Locate the cell with the specified text and output its (X, Y) center coordinate. 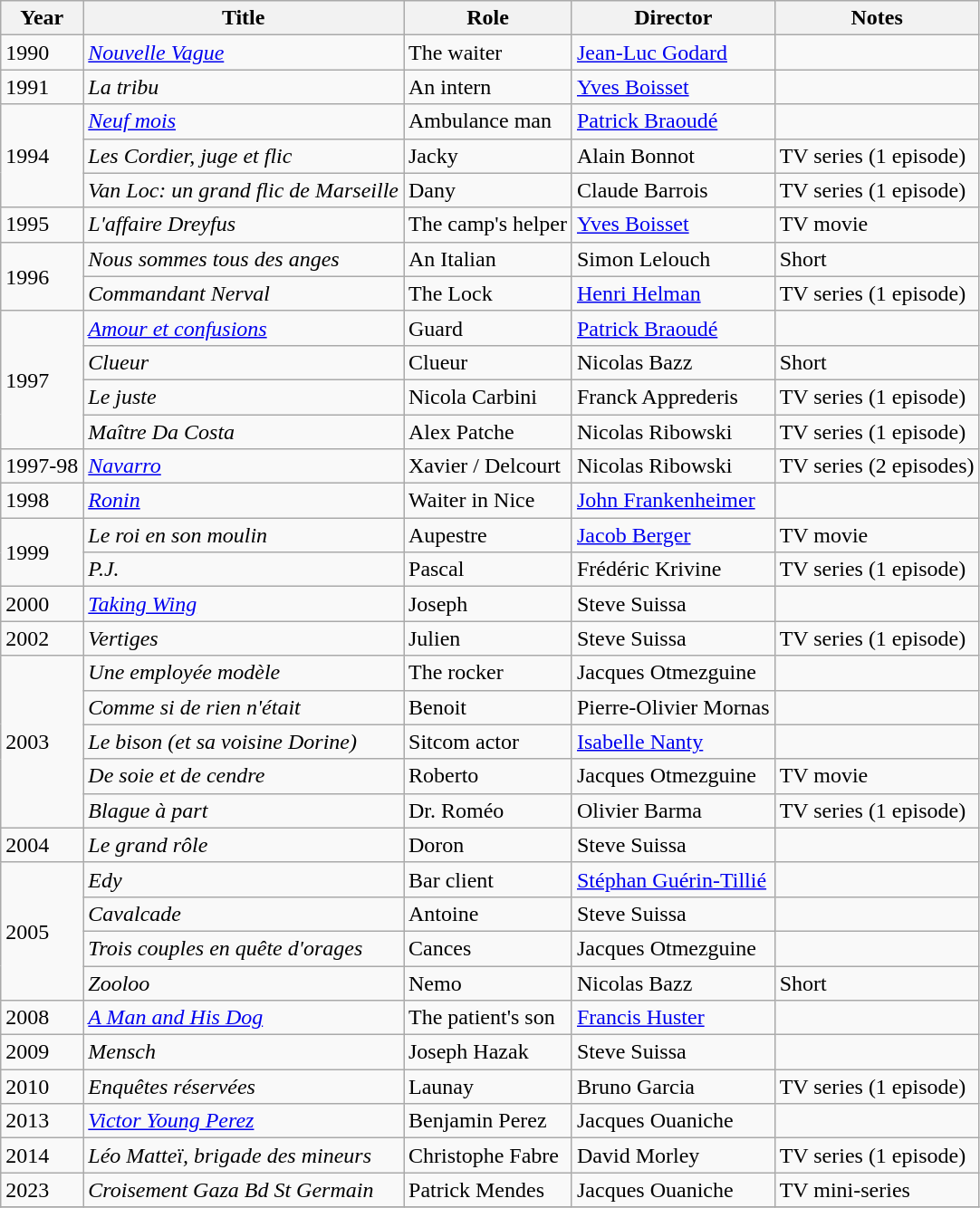
Olivier Barma (673, 810)
Les Cordier, juge et flic (244, 156)
Ronin (244, 501)
Claude Barrois (673, 190)
Nouvelle Vague (244, 53)
Nemo (488, 983)
2010 (42, 1087)
Navarro (244, 466)
Director (673, 18)
Henri Helman (673, 293)
1998 (42, 501)
Nicola Carbini (488, 397)
Roberto (488, 776)
Jean-Luc Godard (673, 53)
2014 (42, 1155)
Vertiges (244, 638)
2003 (42, 742)
Le grand rôle (244, 845)
Le bison (et sa voisine Dorine) (244, 742)
Bruno Garcia (673, 1087)
Dr. Roméo (488, 810)
Croisement Gaza Bd St Germain (244, 1190)
The rocker (488, 673)
Stéphan Guérin-Tillié (673, 879)
Jacky (488, 156)
David Morley (673, 1155)
Cavalcade (244, 914)
Aupestre (488, 535)
The Lock (488, 293)
1991 (42, 87)
2013 (42, 1121)
Alex Patche (488, 432)
Guard (488, 328)
Joseph Hazak (488, 1052)
Antoine (488, 914)
Jacob Berger (673, 535)
Bar client (488, 879)
2000 (42, 604)
Ambulance man (488, 121)
Amour et confusions (244, 328)
Doron (488, 845)
Van Loc: un grand flic de Marseille (244, 190)
Trois couples en quête d'orages (244, 948)
Patrick Mendes (488, 1190)
L'affaire Dreyfus (244, 225)
Commandant Nerval (244, 293)
Isabelle Nanty (673, 742)
Xavier / Delcourt (488, 466)
Pascal (488, 570)
A Man and His Dog (244, 1018)
Benoit (488, 707)
Léo Matteï, brigade des mineurs (244, 1155)
2023 (42, 1190)
John Frankenheimer (673, 501)
Pierre-Olivier Mornas (673, 707)
Taking Wing (244, 604)
The camp's helper (488, 225)
Une employée modèle (244, 673)
Edy (244, 879)
Maître Da Costa (244, 432)
Sitcom actor (488, 742)
An Italian (488, 259)
Christophe Fabre (488, 1155)
1994 (42, 156)
Le roi en son moulin (244, 535)
Blague à part (244, 810)
The patient's son (488, 1018)
La tribu (244, 87)
2008 (42, 1018)
2005 (42, 931)
1999 (42, 552)
Dany (488, 190)
2002 (42, 638)
Franck Apprederis (673, 397)
An intern (488, 87)
TV mini-series (877, 1190)
Enquêtes réservées (244, 1087)
Le juste (244, 397)
Simon Lelouch (673, 259)
1997-98 (42, 466)
Role (488, 18)
2004 (42, 845)
2009 (42, 1052)
Francis Huster (673, 1018)
Neuf mois (244, 121)
1997 (42, 379)
Nous sommes tous des anges (244, 259)
Benjamin Perez (488, 1121)
Year (42, 18)
Notes (877, 18)
Mensch (244, 1052)
Frédéric Krivine (673, 570)
Julien (488, 638)
P.J. (244, 570)
Waiter in Nice (488, 501)
Comme si de rien n'était (244, 707)
1996 (42, 276)
TV series (2 episodes) (877, 466)
The waiter (488, 53)
Title (244, 18)
1990 (42, 53)
Victor Young Perez (244, 1121)
Cances (488, 948)
De soie et de cendre (244, 776)
Joseph (488, 604)
Launay (488, 1087)
Alain Bonnot (673, 156)
1995 (42, 225)
Zooloo (244, 983)
